Locate the cell with the specified text and output its [x, y] center coordinate. 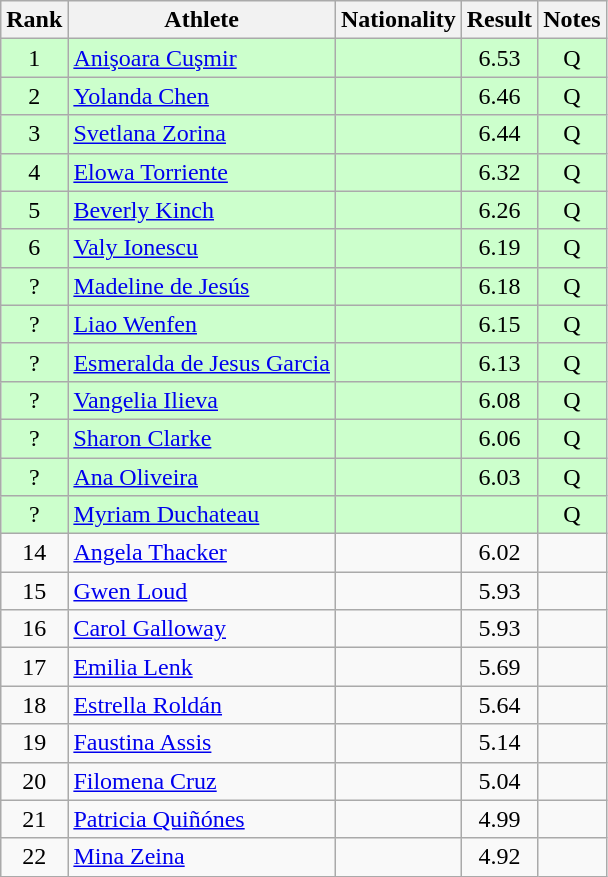
5.14 [499, 743]
6.15 [499, 324]
1 [34, 58]
6.18 [499, 286]
Svetlana Zorina [202, 134]
Liao Wenfen [202, 324]
Myriam Duchateau [202, 515]
Gwen Loud [202, 591]
6.08 [499, 400]
Faustina Assis [202, 743]
Nationality [398, 20]
6.53 [499, 58]
Madeline de Jesús [202, 286]
6.46 [499, 96]
20 [34, 781]
4.92 [499, 857]
6.03 [499, 477]
6.19 [499, 248]
Elowa Torriente [202, 172]
Vangelia Ilieva [202, 400]
Notes [572, 20]
16 [34, 629]
Result [499, 20]
Emilia Lenk [202, 667]
4 [34, 172]
Mina Zeina [202, 857]
Valy Ionescu [202, 248]
Filomena Cruz [202, 781]
6.26 [499, 210]
19 [34, 743]
2 [34, 96]
5.04 [499, 781]
14 [34, 553]
Esmeralda de Jesus Garcia [202, 362]
6.13 [499, 362]
Rank [34, 20]
5.69 [499, 667]
22 [34, 857]
18 [34, 705]
5 [34, 210]
17 [34, 667]
Athlete [202, 20]
Beverly Kinch [202, 210]
Yolanda Chen [202, 96]
6.44 [499, 134]
3 [34, 134]
5.64 [499, 705]
Estrella Roldán [202, 705]
Angela Thacker [202, 553]
4.99 [499, 819]
15 [34, 591]
21 [34, 819]
Patricia Quiñónes [202, 819]
Sharon Clarke [202, 438]
Ana Oliveira [202, 477]
6.06 [499, 438]
Anişoara Cuşmir [202, 58]
6 [34, 248]
6.02 [499, 553]
6.32 [499, 172]
Carol Galloway [202, 629]
